Return the (X, Y) coordinate for the center point of the cell that contains the specified text.  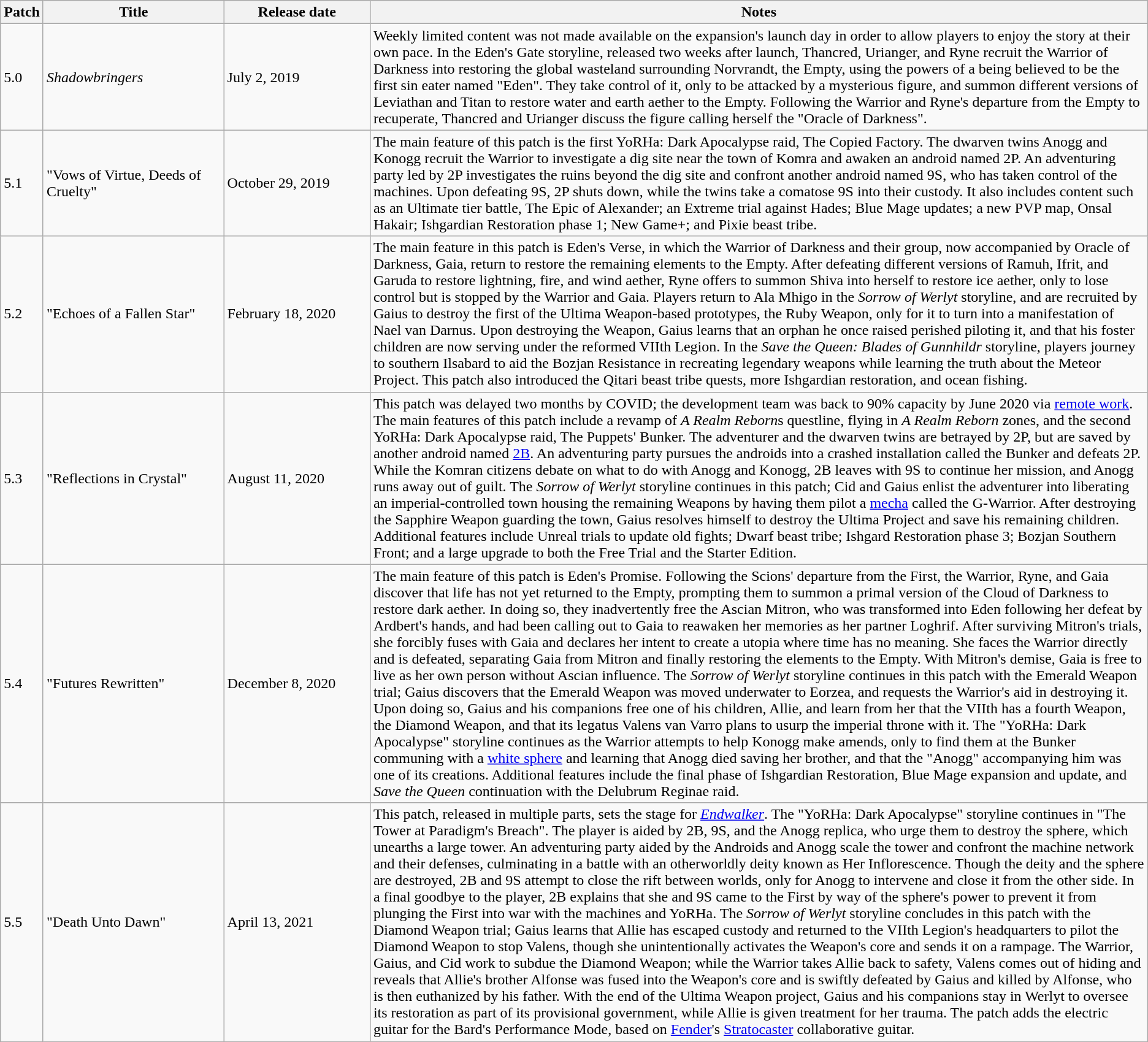
Release date (297, 12)
"Echoes of a Fallen Star" (134, 314)
"Reflections in Crystal" (134, 478)
"Death Unto Dawn" (134, 922)
July 2, 2019 (297, 77)
5.1 (22, 183)
August 11, 2020 (297, 478)
5.5 (22, 922)
5.0 (22, 77)
"Futures Rewritten" (134, 683)
December 8, 2020 (297, 683)
Notes (759, 12)
February 18, 2020 (297, 314)
5.4 (22, 683)
Title (134, 12)
5.2 (22, 314)
"Vows of Virtue, Deeds of Cruelty" (134, 183)
5.3 (22, 478)
Shadowbringers (134, 77)
Patch (22, 12)
April 13, 2021 (297, 922)
October 29, 2019 (297, 183)
